Return (X, Y) of the center of cell containing provided text 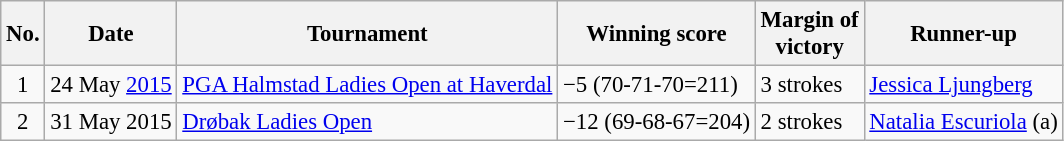
Winning score (657, 34)
Jessica Ljungberg (964, 85)
No. (23, 34)
−5 (70-71-70=211) (657, 85)
3 strokes (810, 85)
Drøbak Ladies Open (368, 122)
Tournament (368, 34)
24 May 2015 (111, 85)
−12 (69-68-67=204) (657, 122)
Margin ofvictory (810, 34)
1 (23, 85)
Date (111, 34)
31 May 2015 (111, 122)
Natalia Escuriola (a) (964, 122)
Runner-up (964, 34)
PGA Halmstad Ladies Open at Haverdal (368, 85)
2 strokes (810, 122)
2 (23, 122)
